Return the (X, Y) coordinate for the center point of the cell that contains the specified text.  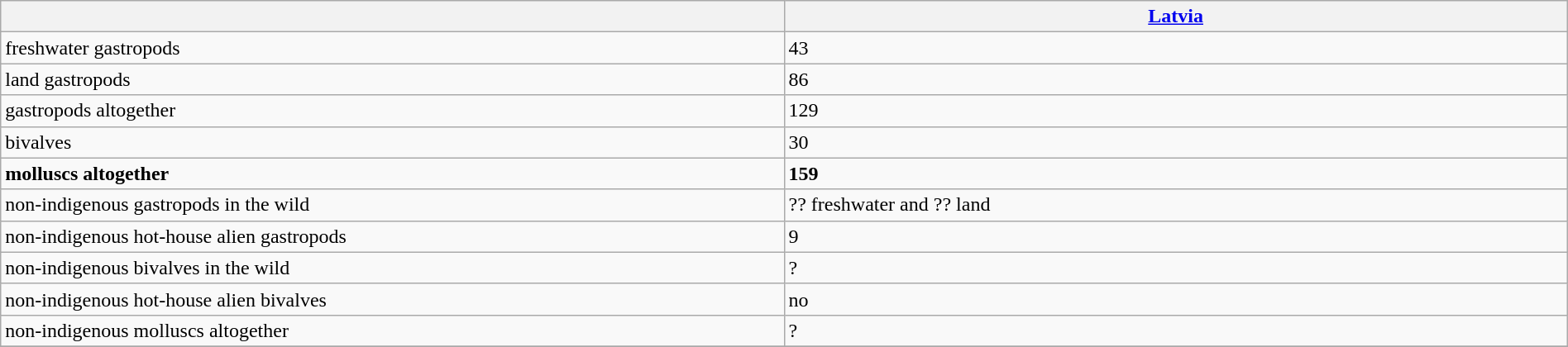
129 (1176, 111)
30 (1176, 142)
non-indigenous bivalves in the wild (392, 268)
non-indigenous hot-house alien gastropods (392, 236)
gastropods altogether (392, 111)
Latvia (1176, 17)
land gastropods (392, 79)
bivalves (392, 142)
non-indigenous gastropods in the wild (392, 205)
freshwater gastropods (392, 48)
non-indigenous hot-house alien bivalves (392, 299)
43 (1176, 48)
86 (1176, 79)
9 (1176, 236)
non-indigenous molluscs altogether (392, 330)
159 (1176, 173)
no (1176, 299)
?? freshwater and ?? land (1176, 205)
molluscs altogether (392, 173)
